Determine the [x, y] coordinate at the center of the cell enclosing the given text.  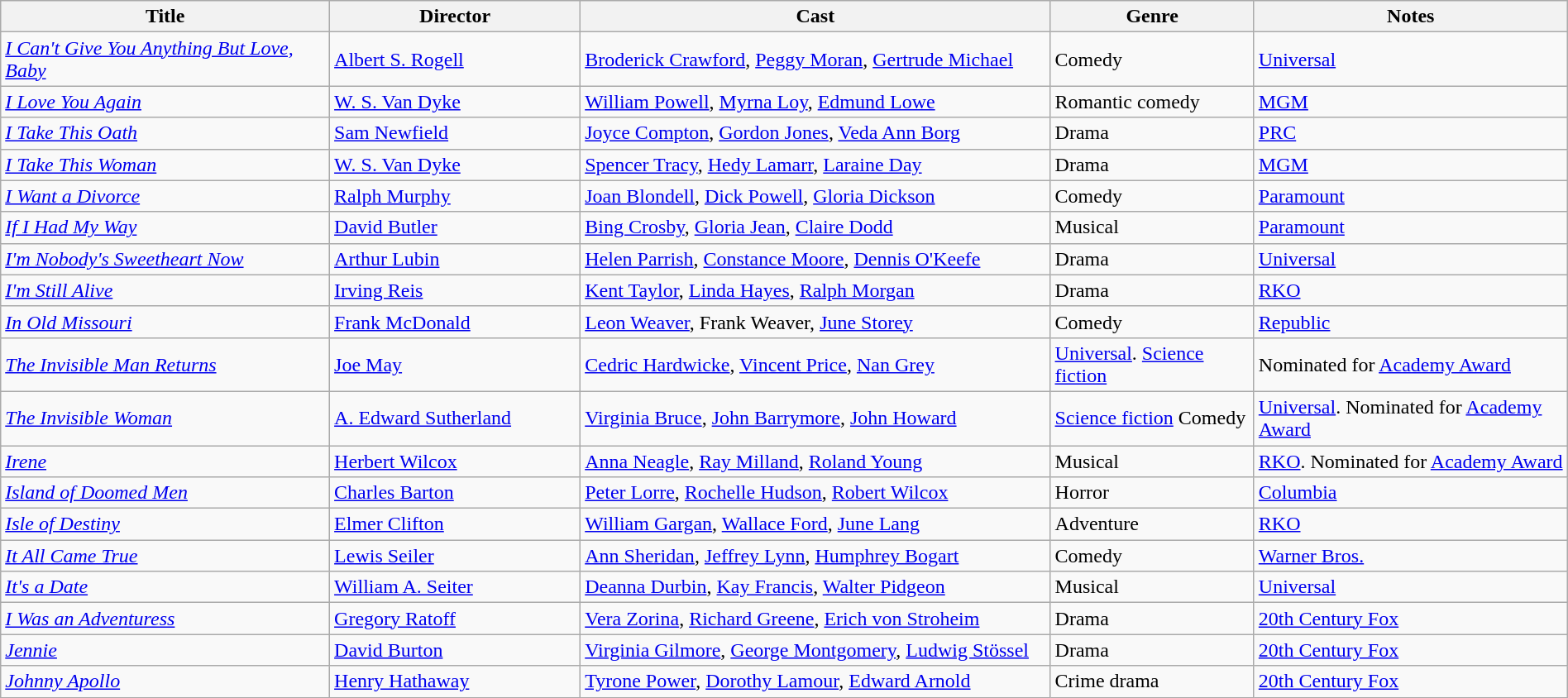
Warner Bros. [1411, 556]
PRC [1411, 133]
Leon Weaver, Frank Weaver, June Storey [815, 322]
Herbert Wilcox [455, 461]
Frank McDonald [455, 322]
It All Came True [165, 556]
I Take This Woman [165, 165]
Cedric Hardwicke, Vincent Price, Nan Grey [815, 364]
Director [455, 17]
I Was an Adventuress [165, 619]
Anna Neagle, Ray Milland, Roland Young [815, 461]
Joyce Compton, Gordon Jones, Veda Ann Borg [815, 133]
Republic [1411, 322]
William Powell, Myrna Loy, Edmund Lowe [815, 102]
RKO. Nominated for Academy Award [1411, 461]
Universal. Science fiction [1152, 364]
Nominated for Academy Award [1411, 364]
Notes [1411, 17]
Isle of Destiny [165, 524]
Adventure [1152, 524]
Kent Taylor, Linda Hayes, Ralph Morgan [815, 290]
Jennie [165, 650]
David Burton [455, 650]
Johnny Apollo [165, 681]
Joe May [455, 364]
Universal. Nominated for Academy Award [1411, 418]
Sam Newfield [455, 133]
I'm Still Alive [165, 290]
In Old Missouri [165, 322]
I Take This Oath [165, 133]
Arthur Lubin [455, 259]
Columbia [1411, 493]
If I Had My Way [165, 227]
Deanna Durbin, Kay Francis, Walter Pidgeon [815, 587]
Island of Doomed Men [165, 493]
Helen Parrish, Constance Moore, Dennis O'Keefe [815, 259]
Joan Blondell, Dick Powell, Gloria Dickson [815, 196]
I'm Nobody's Sweetheart Now [165, 259]
Virginia Bruce, John Barrymore, John Howard [815, 418]
Ralph Murphy [455, 196]
It's a Date [165, 587]
Spencer Tracy, Hedy Lamarr, Laraine Day [815, 165]
Peter Lorre, Rochelle Hudson, Robert Wilcox [815, 493]
Cast [815, 17]
I Want a Divorce [165, 196]
Ann Sheridan, Jeffrey Lynn, Humphrey Bogart [815, 556]
Lewis Seiler [455, 556]
David Butler [455, 227]
The Invisible Man Returns [165, 364]
Bing Crosby, Gloria Jean, Claire Dodd [815, 227]
Gregory Ratoff [455, 619]
William Gargan, Wallace Ford, June Lang [815, 524]
Elmer Clifton [455, 524]
Romantic comedy [1152, 102]
Irving Reis [455, 290]
William A. Seiter [455, 587]
Crime drama [1152, 681]
Irene [165, 461]
I Love You Again [165, 102]
Science fiction Comedy [1152, 418]
The Invisible Woman [165, 418]
A. Edward Sutherland [455, 418]
Broderick Crawford, Peggy Moran, Gertrude Michael [815, 60]
Charles Barton [455, 493]
Tyrone Power, Dorothy Lamour, Edward Arnold [815, 681]
Virginia Gilmore, George Montgomery, Ludwig Stössel [815, 650]
Title [165, 17]
Henry Hathaway [455, 681]
Horror [1152, 493]
Genre [1152, 17]
I Can't Give You Anything But Love, Baby [165, 60]
Vera Zorina, Richard Greene, Erich von Stroheim [815, 619]
Albert S. Rogell [455, 60]
